Return [x, y] of the center of cell containing provided text 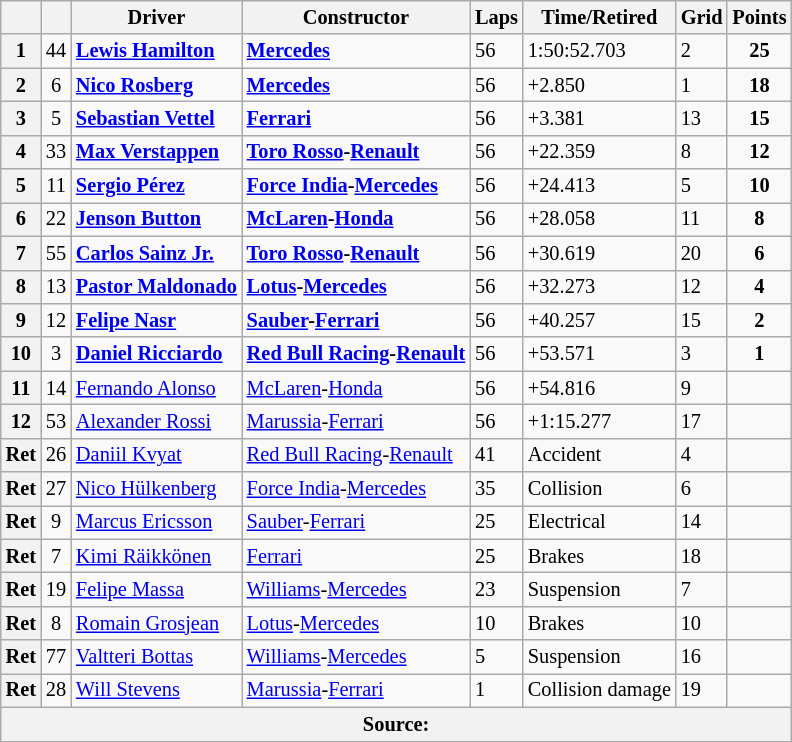
+30.619 [600, 253]
+53.571 [600, 354]
28 [56, 690]
Will Stevens [156, 690]
16 [702, 657]
Alexander Rossi [156, 421]
17 [702, 421]
Points [759, 17]
Nico Hülkenberg [156, 489]
Kimi Räikkönen [156, 556]
Source: [396, 724]
77 [56, 657]
+3.381 [600, 118]
Time/Retired [600, 17]
Sebastian Vettel [156, 118]
Grid [702, 17]
27 [56, 489]
Driver [156, 17]
Jenson Button [156, 219]
Nico Rosberg [156, 85]
53 [56, 421]
+2.850 [600, 85]
20 [702, 253]
Marcus Ericsson [156, 522]
Felipe Massa [156, 589]
+28.058 [600, 219]
41 [496, 455]
Fernando Alonso [156, 388]
Constructor [356, 17]
Sergio Pérez [156, 186]
Felipe Nasr [156, 320]
55 [56, 253]
23 [496, 589]
+40.257 [600, 320]
Lewis Hamilton [156, 51]
+54.816 [600, 388]
Electrical [600, 522]
Valtteri Bottas [156, 657]
Accident [600, 455]
26 [56, 455]
35 [496, 489]
Collision damage [600, 690]
44 [56, 51]
1:50:52.703 [600, 51]
22 [56, 219]
Daniil Kvyat [156, 455]
Daniel Ricciardo [156, 354]
+24.413 [600, 186]
+22.359 [600, 152]
Laps [496, 17]
Carlos Sainz Jr. [156, 253]
+32.273 [600, 287]
Max Verstappen [156, 152]
Romain Grosjean [156, 623]
+1:15.277 [600, 421]
33 [56, 152]
Pastor Maldonado [156, 287]
Collision [600, 489]
